Identify which cell holds the provided text, then report its [x, y] central coordinate. 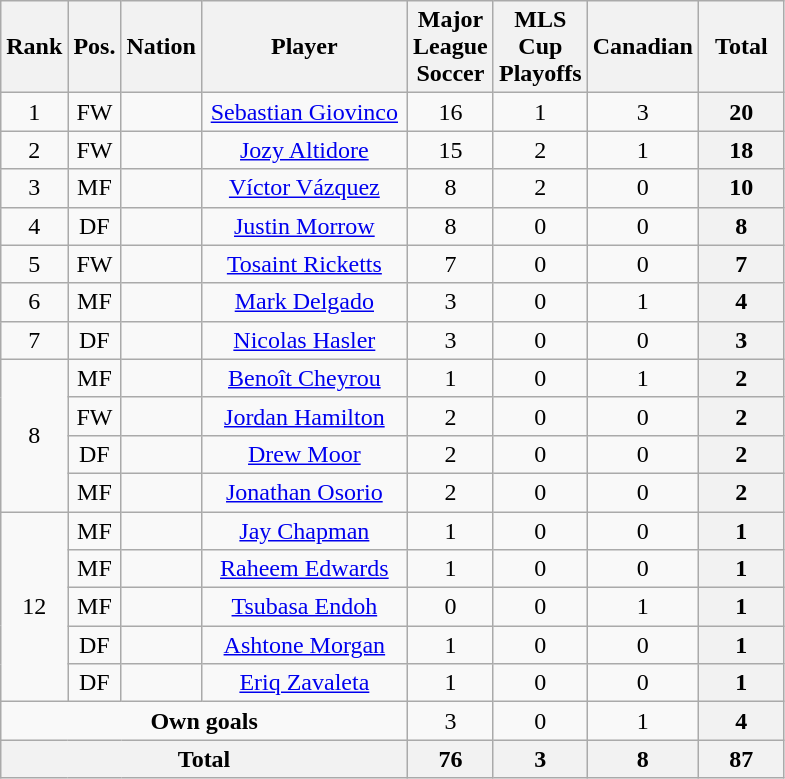
Canadian [642, 47]
Jordan Hamilton [304, 416]
6 [34, 302]
87 [741, 759]
Jay Chapman [304, 531]
Ashtone Morgan [304, 645]
Pos. [94, 47]
5 [34, 264]
Player [304, 47]
Nation [161, 47]
Víctor Vázquez [304, 188]
Major League Soccer [450, 47]
20 [741, 112]
Mark Delgado [304, 302]
Drew Moor [304, 454]
Justin Morrow [304, 226]
Rank [34, 47]
Tsubasa Endoh [304, 607]
16 [450, 112]
Tosaint Ricketts [304, 264]
76 [450, 759]
MLS Cup Playoffs [540, 47]
Jonathan Osorio [304, 492]
Sebastian Giovinco [304, 112]
Nicolas Hasler [304, 340]
15 [450, 150]
Raheem Edwards [304, 569]
Eriq Zavaleta [304, 683]
Jozy Altidore [304, 150]
12 [34, 607]
10 [741, 188]
Benoît Cheyrou [304, 378]
Own goals [204, 721]
18 [741, 150]
